Capture the cell that displays the provided text and extract its [x, y] central coordinate. 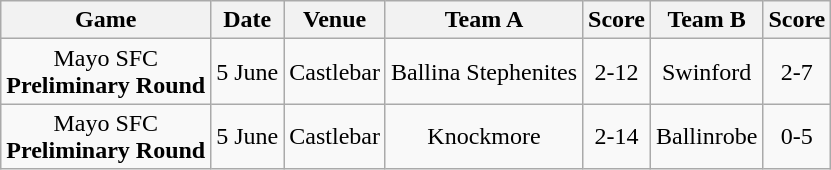
Game [106, 20]
Ballina Stephenites [484, 72]
Knockmore [484, 136]
Swinford [706, 72]
Team A [484, 20]
Venue [335, 20]
Team B [706, 20]
2-14 [617, 136]
2-7 [797, 72]
0-5 [797, 136]
Ballinrobe [706, 136]
2-12 [617, 72]
Date [248, 20]
